From the cell containing the given text, extract its center point as (x, y) coordinate. 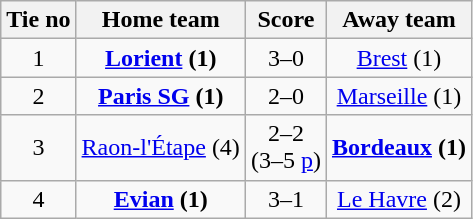
Score (286, 20)
3–1 (286, 199)
2–0 (286, 96)
Le Havre (2) (398, 199)
3–0 (286, 58)
2–2 (3–5 p) (286, 148)
4 (38, 199)
Bordeaux (1) (398, 148)
Home team (160, 20)
Marseille (1) (398, 96)
Paris SG (1) (160, 96)
Brest (1) (398, 58)
2 (38, 96)
Raon-l'Étape (4) (160, 148)
1 (38, 58)
3 (38, 148)
Away team (398, 20)
Tie no (38, 20)
Evian (1) (160, 199)
Lorient (1) (160, 58)
